For the text-containing cell, return its midpoint in [x, y] coordinate format. 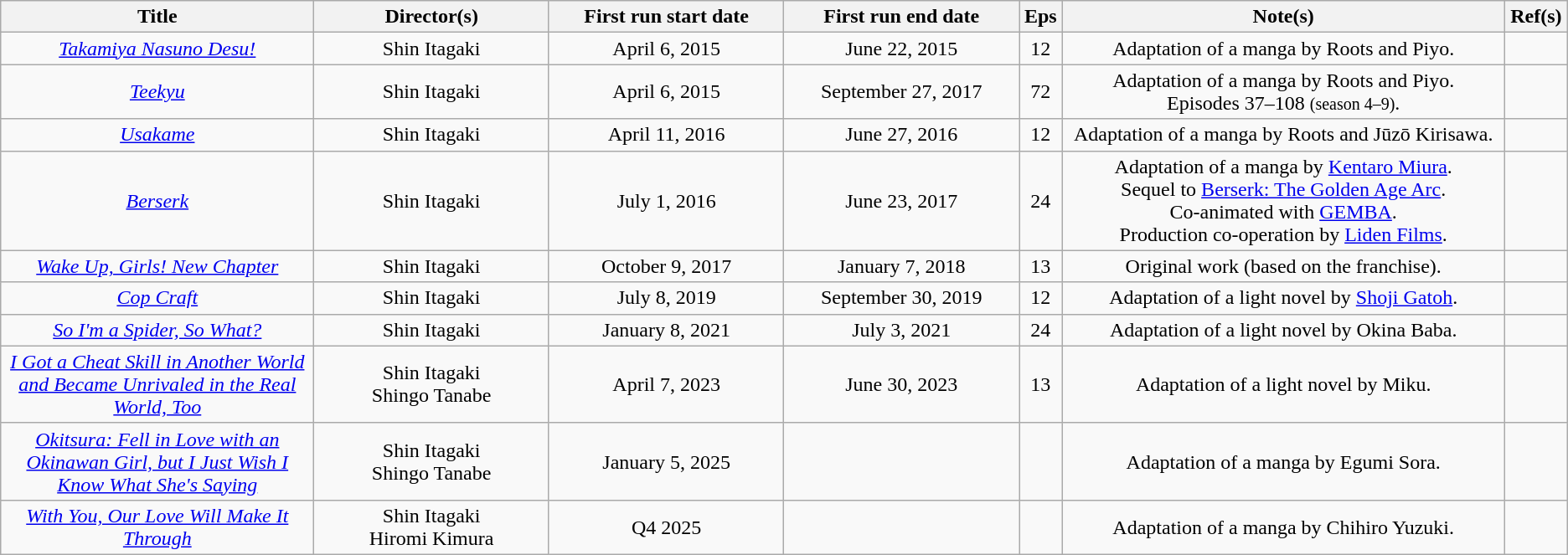
January 7, 2018 [901, 266]
June 23, 2017 [901, 201]
72 [1040, 92]
Usakame [157, 135]
First run start date [667, 17]
Adaptation of a manga by Chihiro Yuzuki. [1283, 527]
September 27, 2017 [901, 92]
July 8, 2019 [667, 298]
First run end date [901, 17]
April 11, 2016 [667, 135]
Ref(s) [1536, 17]
Adaptation of a light novel by Miku. [1283, 384]
June 30, 2023 [901, 384]
October 9, 2017 [667, 266]
July 1, 2016 [667, 201]
September 30, 2019 [901, 298]
Berserk [157, 201]
January 5, 2025 [667, 461]
Adaptation of a light novel by Shoji Gatoh. [1283, 298]
Teekyu [157, 92]
January 8, 2021 [667, 330]
Shin ItagakiHiromi Kimura [432, 527]
With You, Our Love Will Make It Through [157, 527]
Note(s) [1283, 17]
Director(s) [432, 17]
June 27, 2016 [901, 135]
June 22, 2015 [901, 49]
Adaptation of a manga by Kentaro Miura.Sequel to Berserk: The Golden Age Arc. Co-animated with GEMBA.Production co-operation by Liden Films. [1283, 201]
Okitsura: Fell in Love with an Okinawan Girl, but I Just Wish I Know What She's Saying [157, 461]
So I'm a Spider, So What? [157, 330]
Adaptation of a manga by Roots and Piyo.Episodes 37–108 (season 4–9). [1283, 92]
Takamiya Nasuno Desu! [157, 49]
Adaptation of a light novel by Okina Baba. [1283, 330]
Adaptation of a manga by Roots and Piyo. [1283, 49]
Adaptation of a manga by Roots and Jūzō Kirisawa. [1283, 135]
I Got a Cheat Skill in Another World and Became Unrivaled in the Real World, Too [157, 384]
Adaptation of a manga by Egumi Sora. [1283, 461]
Q4 2025 [667, 527]
Cop Craft [157, 298]
Eps [1040, 17]
Title [157, 17]
April 7, 2023 [667, 384]
Original work (based on the franchise). [1283, 266]
July 3, 2021 [901, 330]
Wake Up, Girls! New Chapter [157, 266]
